From the cell containing the given text, extract its center point as (x, y) coordinate. 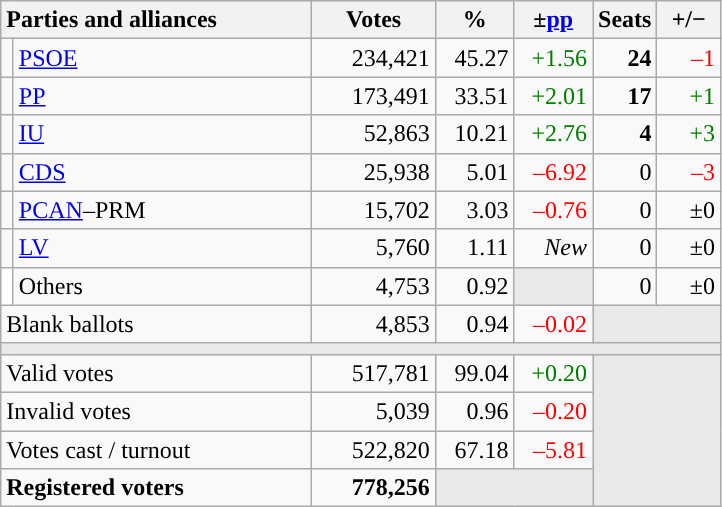
0.94 (474, 324)
0.92 (474, 286)
–0.20 (554, 411)
4,753 (374, 286)
+3 (689, 134)
15,702 (374, 210)
+2.01 (554, 96)
10.21 (474, 134)
% (474, 20)
Votes cast / turnout (156, 449)
3.03 (474, 210)
99.04 (474, 373)
IU (162, 134)
Invalid votes (156, 411)
522,820 (374, 449)
+0.20 (554, 373)
Votes (374, 20)
Seats (624, 20)
–5.81 (554, 449)
Others (162, 286)
778,256 (374, 488)
45.27 (474, 58)
67.18 (474, 449)
+2.76 (554, 134)
±pp (554, 20)
Parties and alliances (156, 20)
234,421 (374, 58)
25,938 (374, 172)
5.01 (474, 172)
33.51 (474, 96)
–6.92 (554, 172)
Registered voters (156, 488)
–3 (689, 172)
24 (624, 58)
5,760 (374, 248)
CDS (162, 172)
4 (624, 134)
–1 (689, 58)
–0.02 (554, 324)
17 (624, 96)
–0.76 (554, 210)
LV (162, 248)
Valid votes (156, 373)
5,039 (374, 411)
+1.56 (554, 58)
1.11 (474, 248)
173,491 (374, 96)
0.96 (474, 411)
New (554, 248)
PP (162, 96)
4,853 (374, 324)
+1 (689, 96)
PCAN–PRM (162, 210)
PSOE (162, 58)
52,863 (374, 134)
+/− (689, 20)
Blank ballots (156, 324)
517,781 (374, 373)
